Pinpoint the cell where the given text exists, returning its [X, Y] midpoint coordinate. 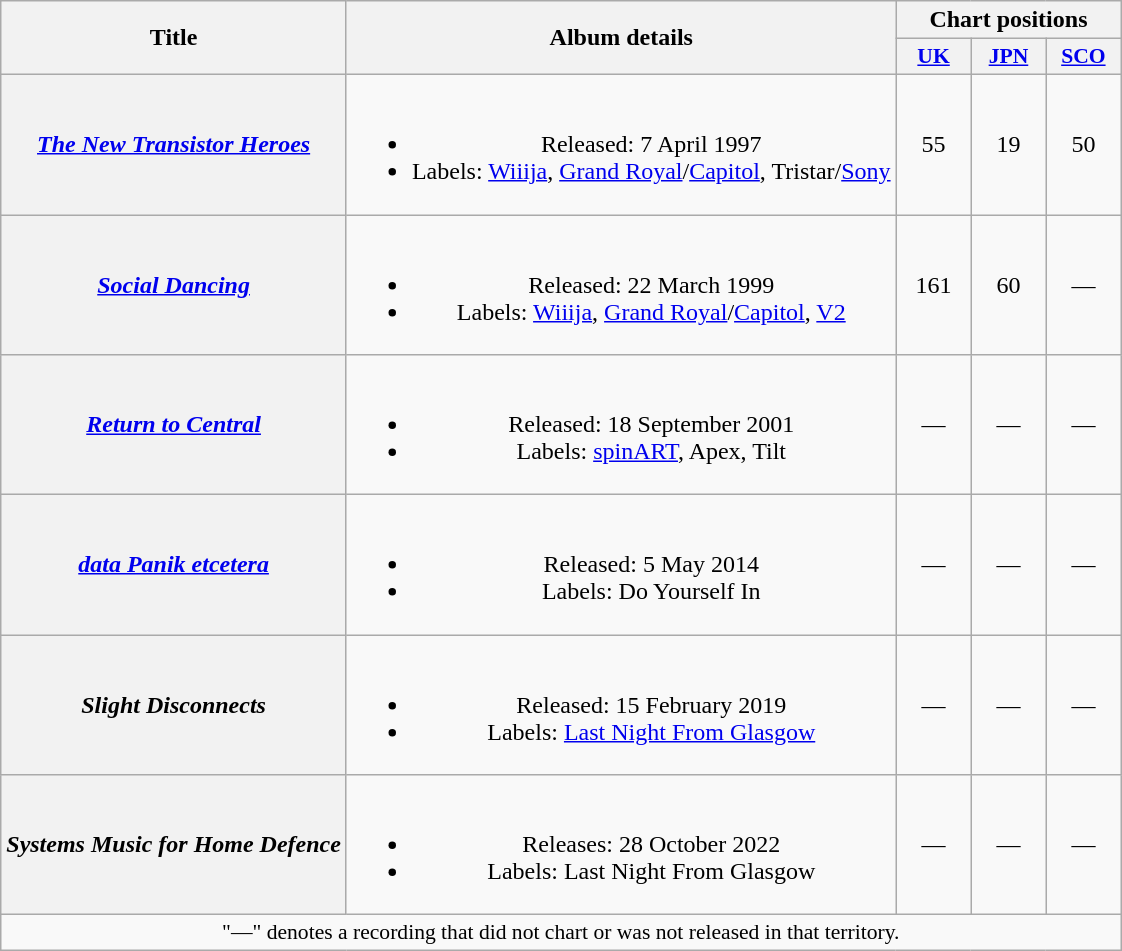
161 [934, 284]
Releases: 28 October 2022Labels: Last Night From Glasgow [621, 845]
Title [174, 38]
Systems Music for Home Defence [174, 845]
Released: 5 May 2014Labels: Do Yourself In [621, 565]
UK [934, 57]
Chart positions [1008, 20]
Album details [621, 38]
Slight Disconnects [174, 705]
Released: 15 February 2019Labels: Last Night From Glasgow [621, 705]
Released: 18 September 2001Labels: spinART, Apex, Tilt [621, 425]
60 [1008, 284]
50 [1084, 144]
Return to Central [174, 425]
Released: 7 April 1997Labels: Wiiija, Grand Royal/Capitol, Tristar/Sony [621, 144]
The New Transistor Heroes [174, 144]
data Panik etcetera [174, 565]
"—" denotes a recording that did not chart or was not released in that territory. [561, 933]
Released: 22 March 1999Labels: Wiiija, Grand Royal/Capitol, V2 [621, 284]
Social Dancing [174, 284]
SCO [1084, 57]
JPN [1008, 57]
55 [934, 144]
19 [1008, 144]
